From the cell containing the given text, extract its center point as [x, y] coordinate. 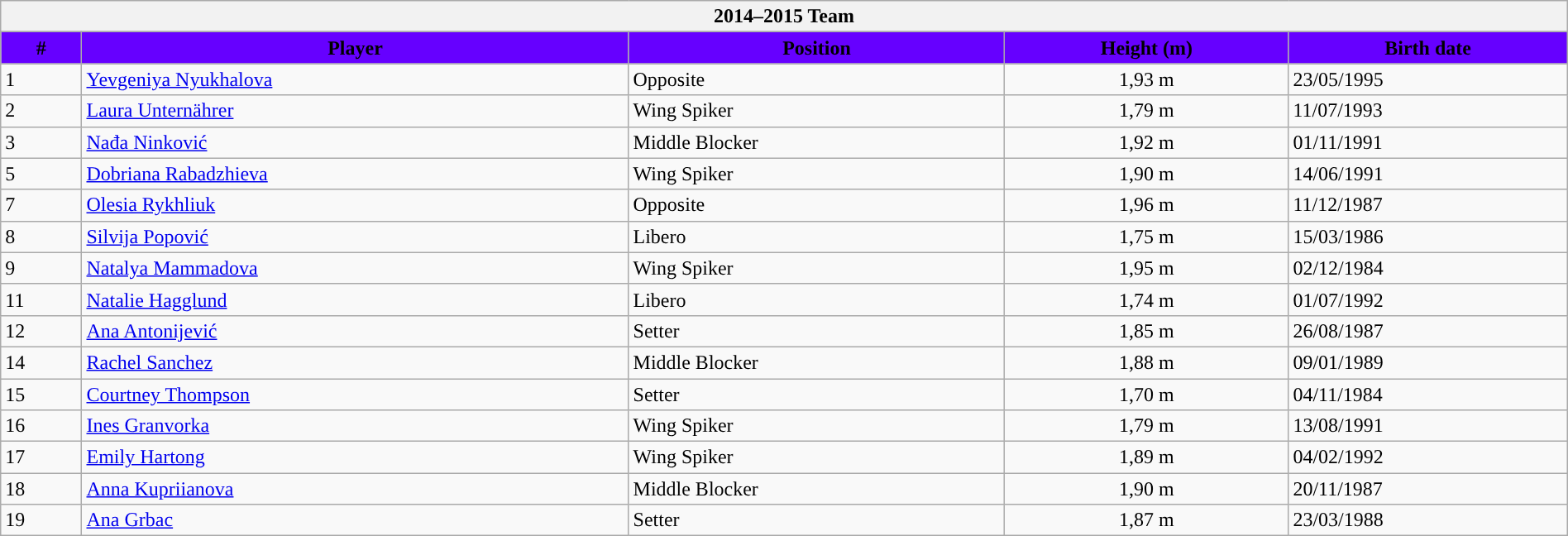
Dobriana Rabadzhieva [356, 174]
16 [41, 426]
15 [41, 395]
Anna Kupriianova [356, 489]
Emily Hartong [356, 457]
14/06/1991 [1427, 174]
09/01/1989 [1427, 362]
Ana Antonijević [356, 331]
Nađa Ninković [356, 142]
1,92 m [1146, 142]
1,89 m [1146, 457]
Olesia Rykhliuk [356, 205]
Rachel Sanchez [356, 362]
Position [817, 48]
5 [41, 174]
7 [41, 205]
1 [41, 79]
Natalie Hagglund [356, 299]
26/08/1987 [1427, 331]
1,93 m [1146, 79]
11 [41, 299]
1,88 m [1146, 362]
11/12/1987 [1427, 205]
02/12/1984 [1427, 268]
1,96 m [1146, 205]
Yevgeniya Nyukhalova [356, 79]
1,87 m [1146, 520]
23/05/1995 [1427, 79]
Birth date [1427, 48]
1,85 m [1146, 331]
Ines Granvorka [356, 426]
Ana Grbac [356, 520]
2014–2015 Team [784, 17]
11/07/1993 [1427, 111]
04/11/1984 [1427, 395]
Natalya Mammadova [356, 268]
12 [41, 331]
# [41, 48]
9 [41, 268]
17 [41, 457]
15/03/1986 [1427, 237]
Courtney Thompson [356, 395]
8 [41, 237]
01/07/1992 [1427, 299]
20/11/1987 [1427, 489]
13/08/1991 [1427, 426]
2 [41, 111]
1,95 m [1146, 268]
Player [356, 48]
01/11/1991 [1427, 142]
1,75 m [1146, 237]
Laura Unternährer [356, 111]
18 [41, 489]
14 [41, 362]
Silvija Popović [356, 237]
19 [41, 520]
Height (m) [1146, 48]
23/03/1988 [1427, 520]
04/02/1992 [1427, 457]
3 [41, 142]
1,74 m [1146, 299]
1,70 m [1146, 395]
